From the cell containing the given text, extract its center point as [X, Y] coordinate. 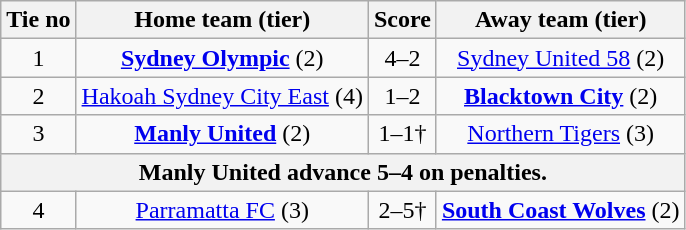
Sydney Olympic (2) [222, 58]
Manly United (2) [222, 134]
1–1† [402, 134]
4–2 [402, 58]
1 [38, 58]
Score [402, 20]
Northern Tigers (3) [560, 134]
2 [38, 96]
3 [38, 134]
1–2 [402, 96]
Manly United advance 5–4 on penalties. [343, 172]
Away team (tier) [560, 20]
Parramatta FC (3) [222, 210]
4 [38, 210]
South Coast Wolves (2) [560, 210]
Blacktown City (2) [560, 96]
Hakoah Sydney City East (4) [222, 96]
Tie no [38, 20]
2–5† [402, 210]
Home team (tier) [222, 20]
Sydney United 58 (2) [560, 58]
